Search for the cell housing the specified text and yield its [x, y] center coordinate. 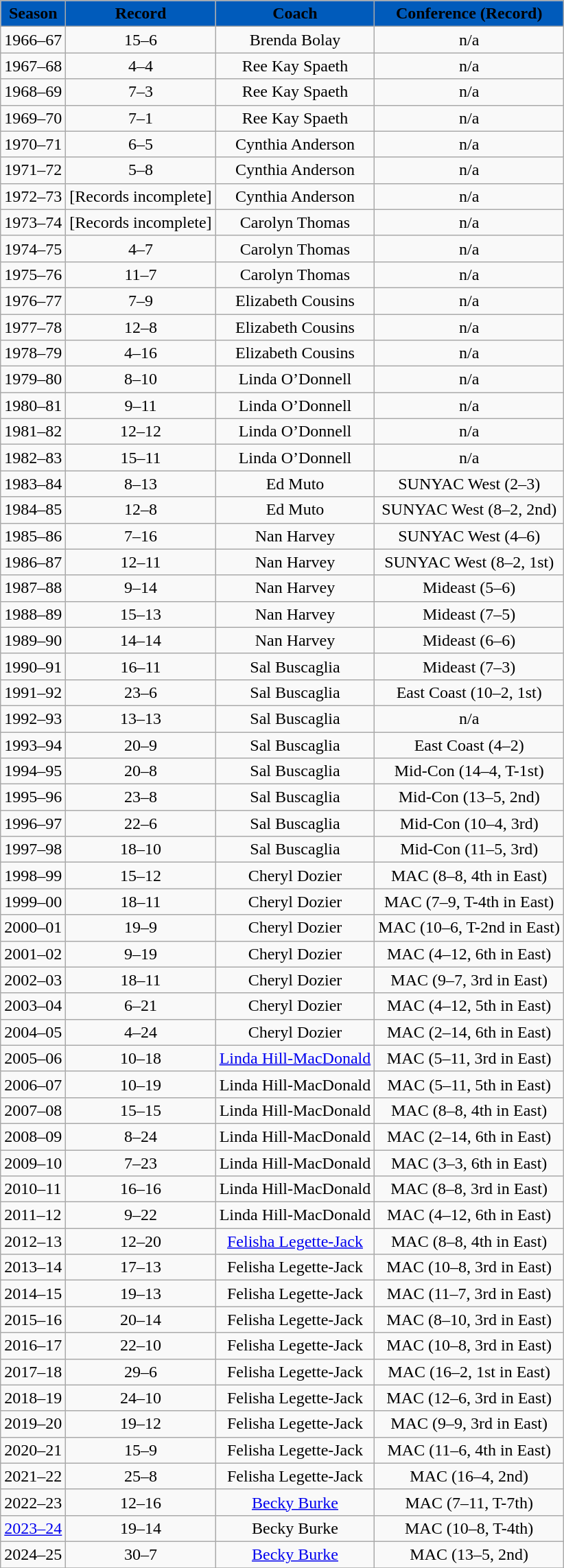
2002–03 [33, 980]
2006–07 [33, 1084]
23–8 [141, 797]
1996–97 [33, 823]
20–8 [141, 771]
MAC (3–3, 6th in East) [469, 1163]
Mid-Con (10–4, 3rd) [469, 823]
1968–69 [33, 92]
Mideast (7–3) [469, 666]
1997–98 [33, 850]
Record [141, 14]
4–16 [141, 353]
2015–16 [33, 1320]
East Coast (10–2, 1st) [469, 692]
Mid-Con (11–5, 3rd) [469, 850]
9–11 [141, 406]
19–14 [141, 1528]
MAC (12–6, 3rd in East) [469, 1398]
4–7 [141, 248]
2014–15 [33, 1294]
6–21 [141, 1006]
MAC (7–11, T-7th) [469, 1502]
MAC (16–2, 1st in East) [469, 1372]
SUNYAC West (2–3) [469, 484]
8–10 [141, 379]
17–13 [141, 1267]
8–24 [141, 1136]
1991–92 [33, 692]
20–14 [141, 1320]
1971–72 [33, 170]
MAC (10–8, T-4th) [469, 1528]
15–15 [141, 1110]
5–8 [141, 170]
MAC (8–10, 3rd in East) [469, 1320]
1987–88 [33, 588]
1977–78 [33, 327]
MAC (9–7, 3rd in East) [469, 980]
10–19 [141, 1084]
1966–67 [33, 40]
15–12 [141, 876]
2013–14 [33, 1267]
1980–81 [33, 406]
12–20 [141, 1241]
1985–86 [33, 536]
1984–85 [33, 510]
1970–71 [33, 144]
2017–18 [33, 1372]
1973–74 [33, 222]
1978–79 [33, 353]
MAC (10–6, T-2nd in East) [469, 928]
12–11 [141, 562]
Mideast (6–6) [469, 640]
2008–09 [33, 1136]
1986–87 [33, 562]
15–9 [141, 1450]
15–13 [141, 614]
Season [33, 14]
15–6 [141, 40]
2012–13 [33, 1241]
7–3 [141, 92]
15–11 [141, 458]
2000–01 [33, 928]
9–22 [141, 1215]
2010–11 [33, 1189]
30–7 [141, 1554]
22–10 [141, 1346]
Mid-Con (14–4, T-1st) [469, 771]
1988–89 [33, 614]
MAC (11–7, 3rd in East) [469, 1294]
1998–99 [33, 876]
19–13 [141, 1294]
East Coast (4–2) [469, 745]
1990–91 [33, 666]
MAC (7–9, T-4th in East) [469, 902]
2007–08 [33, 1110]
9–14 [141, 588]
1989–90 [33, 640]
12–16 [141, 1502]
1974–75 [33, 248]
10–18 [141, 1058]
2020–21 [33, 1450]
1981–82 [33, 432]
13–13 [141, 718]
MAC (9–9, 3rd in East) [469, 1424]
16–11 [141, 666]
2009–10 [33, 1163]
1967–68 [33, 66]
19–9 [141, 928]
SUNYAC West (8–2, 2nd) [469, 510]
1969–70 [33, 118]
SUNYAC West (4–6) [469, 536]
2003–04 [33, 1006]
14–14 [141, 640]
8–13 [141, 484]
MAC (8–8, 3rd in East) [469, 1189]
9–19 [141, 954]
MAC (4–12, 5th in East) [469, 1006]
11–7 [141, 274]
1992–93 [33, 718]
Mideast (5–6) [469, 588]
12–12 [141, 432]
1983–84 [33, 484]
2024–25 [33, 1554]
22–6 [141, 823]
SUNYAC West (8–2, 1st) [469, 562]
2019–20 [33, 1424]
1995–96 [33, 797]
2001–02 [33, 954]
MAC (11–6, 4th in East) [469, 1450]
23–6 [141, 692]
2011–12 [33, 1215]
7–23 [141, 1163]
18–10 [141, 850]
Coach [295, 14]
MAC (16–4, 2nd) [469, 1476]
4–4 [141, 66]
16–16 [141, 1189]
Mideast (7–5) [469, 614]
MAC (13–5, 2nd) [469, 1554]
Brenda Bolay [295, 40]
1994–95 [33, 771]
Conference (Record) [469, 14]
MAC (5–11, 3rd in East) [469, 1058]
4–24 [141, 1032]
1975–76 [33, 274]
2023–24 [33, 1528]
20–9 [141, 745]
29–6 [141, 1372]
6–5 [141, 144]
2004–05 [33, 1032]
Mid-Con (13–5, 2nd) [469, 797]
2018–19 [33, 1398]
2022–23 [33, 1502]
1993–94 [33, 745]
25–8 [141, 1476]
19–12 [141, 1424]
7–9 [141, 301]
2005–06 [33, 1058]
MAC (5–11, 5th in East) [469, 1084]
1999–00 [33, 902]
2016–17 [33, 1346]
1979–80 [33, 379]
24–10 [141, 1398]
1972–73 [33, 196]
7–16 [141, 536]
2021–22 [33, 1476]
1976–77 [33, 301]
1982–83 [33, 458]
7–1 [141, 118]
